Capture the cell that displays the provided text and extract its [X, Y] central coordinate. 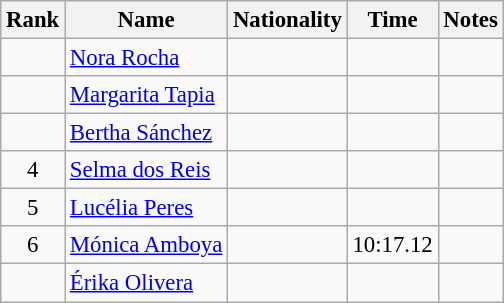
6 [33, 245]
10:17.12 [392, 245]
Rank [33, 20]
Érika Olivera [146, 283]
Selma dos Reis [146, 170]
Time [392, 20]
4 [33, 170]
5 [33, 208]
Notes [470, 20]
Nationality [288, 20]
Lucélia Peres [146, 208]
Margarita Tapia [146, 95]
Nora Rocha [146, 58]
Bertha Sánchez [146, 133]
Name [146, 20]
Mónica Amboya [146, 245]
